Identify which cell holds the provided text, then report its (x, y) central coordinate. 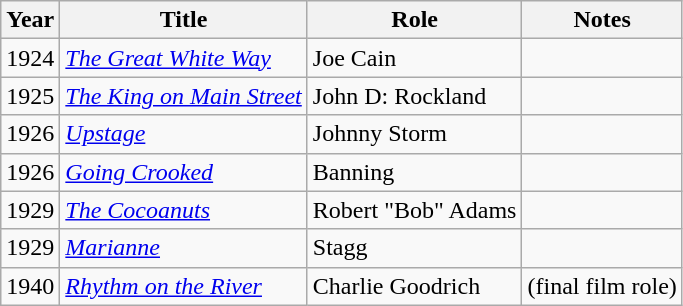
Rhythm on the River (184, 286)
John D: Rockland (414, 96)
Marianne (184, 248)
Role (414, 20)
Robert "Bob" Adams (414, 210)
1940 (30, 286)
The King on Main Street (184, 96)
The Cocoanuts (184, 210)
Stagg (414, 248)
Banning (414, 172)
Charlie Goodrich (414, 286)
1924 (30, 58)
Joe Cain (414, 58)
1925 (30, 96)
Year (30, 20)
The Great White Way (184, 58)
Going Crooked (184, 172)
Title (184, 20)
Upstage (184, 134)
Johnny Storm (414, 134)
(final film role) (602, 286)
Notes (602, 20)
